Search for the cell housing the specified text and yield its [X, Y] center coordinate. 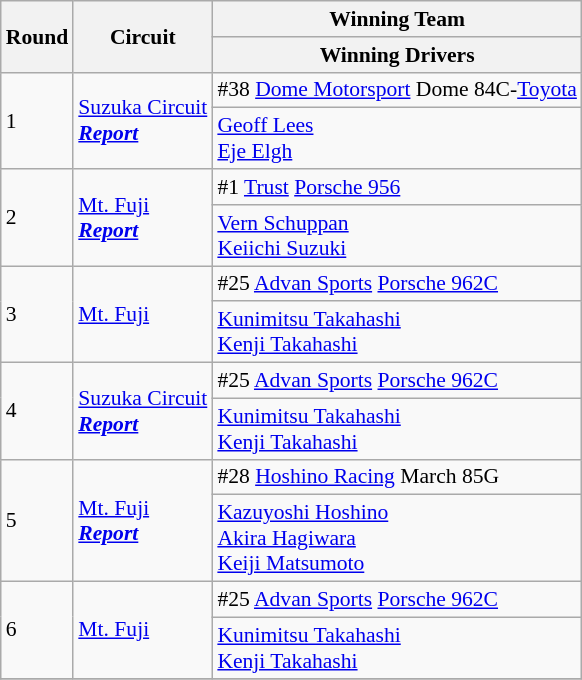
Winning Team [397, 19]
Circuit [142, 36]
#1 Trust Porsche 956 [397, 187]
Winning Drivers [397, 55]
1 [38, 120]
3 [38, 314]
#28 Hoshino Racing March 85G [397, 477]
Kazuyoshi Hoshino Akira Hagiwara Keiji Matsumoto [397, 538]
5 [38, 520]
2 [38, 218]
6 [38, 630]
#38 Dome Motorsport Dome 84C-Toyota [397, 90]
Round [38, 36]
Vern Schuppan Keiichi Suzuki [397, 236]
Geoff Lees Eje Elgh [397, 138]
4 [38, 412]
